Detect which cell encompasses the target text, then output its [x, y] center coordinate. 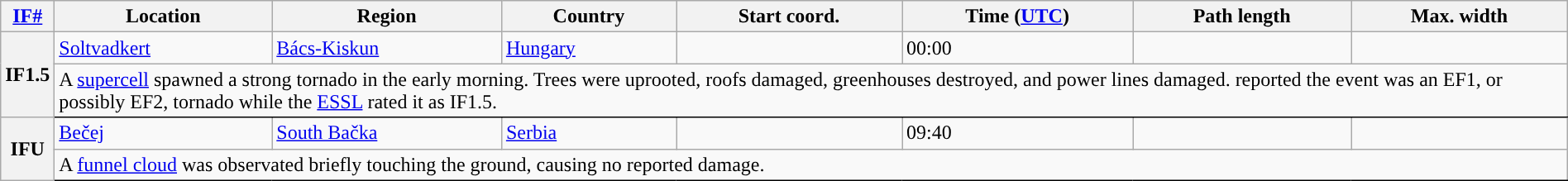
09:40 [1017, 133]
IF1.5 [28, 74]
Max. width [1460, 17]
Region [387, 17]
Bečej [164, 133]
Bács-Kiskun [387, 48]
Path length [1242, 17]
IFU [28, 149]
Soltvadkert [164, 48]
Country [589, 17]
IF# [28, 17]
Serbia [589, 133]
A funnel cloud was observated briefly touching the ground, causing no reported damage. [810, 164]
Time (UTC) [1017, 17]
South Bačka [387, 133]
Start coord. [789, 17]
Hungary [589, 48]
00:00 [1017, 48]
Location [164, 17]
